Capture the cell that displays the provided text and extract its (X, Y) central coordinate. 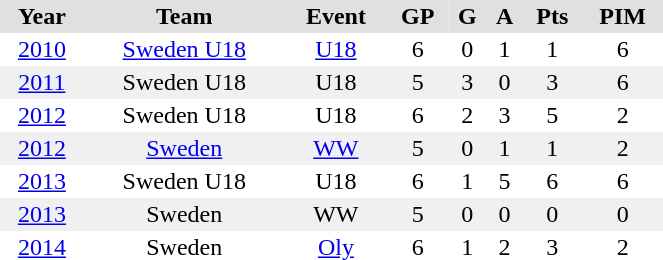
G (467, 16)
Event (336, 16)
Team (184, 16)
2010 (42, 50)
Pts (552, 16)
2 (467, 116)
A (504, 16)
GP (418, 16)
2011 (42, 82)
Year (42, 16)
